Determine the [X, Y] coordinate at the center of the cell enclosing the given text.  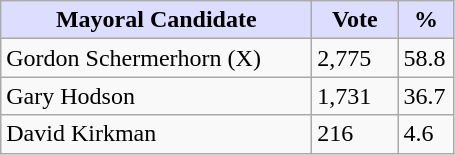
% [426, 20]
58.8 [426, 58]
Vote [355, 20]
1,731 [355, 96]
36.7 [426, 96]
2,775 [355, 58]
216 [355, 134]
Mayoral Candidate [156, 20]
Gary Hodson [156, 96]
David Kirkman [156, 134]
Gordon Schermerhorn (X) [156, 58]
4.6 [426, 134]
